Determine the [x, y] coordinate at the center of the cell enclosing the given text.  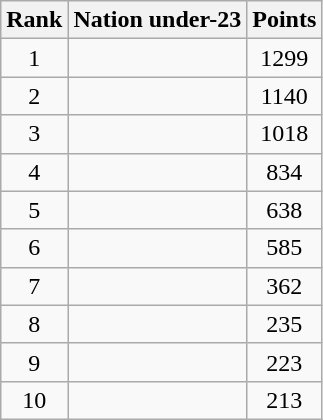
638 [284, 210]
5 [34, 210]
10 [34, 400]
8 [34, 324]
Points [284, 20]
362 [284, 286]
213 [284, 400]
1140 [284, 96]
Nation under-23 [158, 20]
6 [34, 248]
1299 [284, 58]
3 [34, 134]
7 [34, 286]
9 [34, 362]
585 [284, 248]
834 [284, 172]
223 [284, 362]
1018 [284, 134]
4 [34, 172]
Rank [34, 20]
235 [284, 324]
2 [34, 96]
1 [34, 58]
